Scan for the cell matching the given text and deliver its [x, y] coordinate at center. 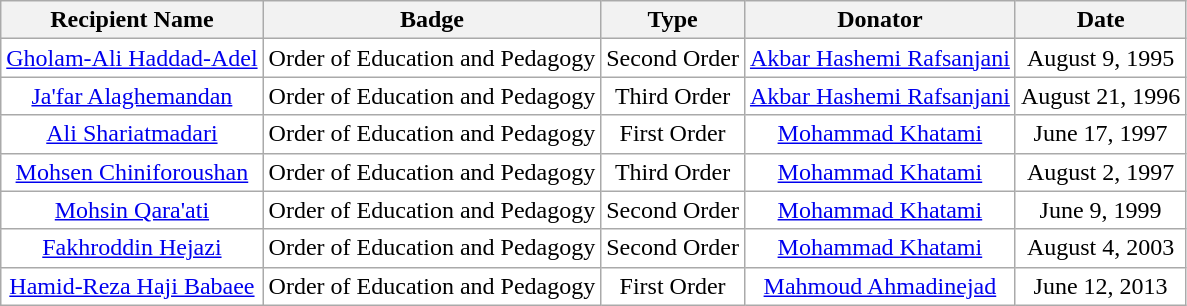
June 12, 2013 [1100, 286]
Date [1100, 20]
June 9, 1999 [1100, 210]
Badge [432, 20]
Hamid-Reza Haji Babaee [132, 286]
Ali Shariatmadari [132, 134]
Recipient Name [132, 20]
Mohsin Qara'ati [132, 210]
Ja'far Alaghemandan [132, 96]
August 4, 2003 [1100, 248]
August 9, 1995 [1100, 58]
August 21, 1996 [1100, 96]
Mahmoud Ahmadinejad [880, 286]
Mohsen Chiniforoushan [132, 172]
June 17, 1997 [1100, 134]
Donator [880, 20]
Fakhroddin Hejazi [132, 248]
Gholam-Ali Haddad-Adel [132, 58]
Type [673, 20]
August 2, 1997 [1100, 172]
